Return the (x, y) coordinate for the center point of the cell that contains the specified text.  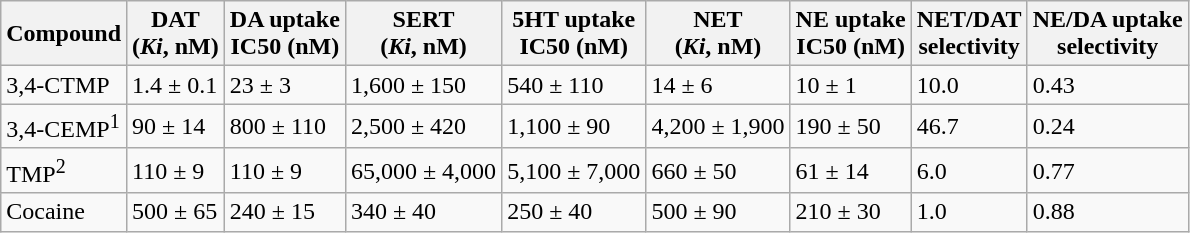
10 ± 1 (850, 85)
DA uptakeIC50 (nM) (284, 34)
3,4-CEMP1 (64, 126)
5,100 ± 7,000 (574, 170)
1.0 (969, 212)
Compound (64, 34)
61 ± 14 (850, 170)
5HT uptakeIC50 (nM) (574, 34)
14 ± 6 (718, 85)
90 ± 14 (176, 126)
2,500 ± 420 (423, 126)
6.0 (969, 170)
190 ± 50 (850, 126)
500 ± 65 (176, 212)
Cocaine (64, 212)
500 ± 90 (718, 212)
250 ± 40 (574, 212)
1.4 ± 0.1 (176, 85)
DAT(Ki, nM) (176, 34)
NET/DATselectivity (969, 34)
800 ± 110 (284, 126)
0.43 (1108, 85)
3,4-CTMP (64, 85)
210 ± 30 (850, 212)
10.0 (969, 85)
NE/DA uptakeselectivity (1108, 34)
240 ± 15 (284, 212)
540 ± 110 (574, 85)
SERT(Ki, nM) (423, 34)
660 ± 50 (718, 170)
1,600 ± 150 (423, 85)
0.77 (1108, 170)
NE uptakeIC50 (nM) (850, 34)
4,200 ± 1,900 (718, 126)
65,000 ± 4,000 (423, 170)
1,100 ± 90 (574, 126)
23 ± 3 (284, 85)
46.7 (969, 126)
0.88 (1108, 212)
0.24 (1108, 126)
340 ± 40 (423, 212)
NET(Ki, nM) (718, 34)
TMP2 (64, 170)
